Pinpoint the cell where the given text exists, returning its [x, y] midpoint coordinate. 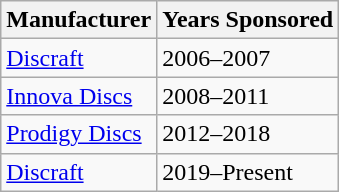
2006–2007 [248, 58]
2019–Present [248, 172]
2012–2018 [248, 134]
Manufacturer [79, 20]
Prodigy Discs [79, 134]
2008–2011 [248, 96]
Years Sponsored [248, 20]
Innova Discs [79, 96]
